For the text-containing cell, return its midpoint in (x, y) coordinate format. 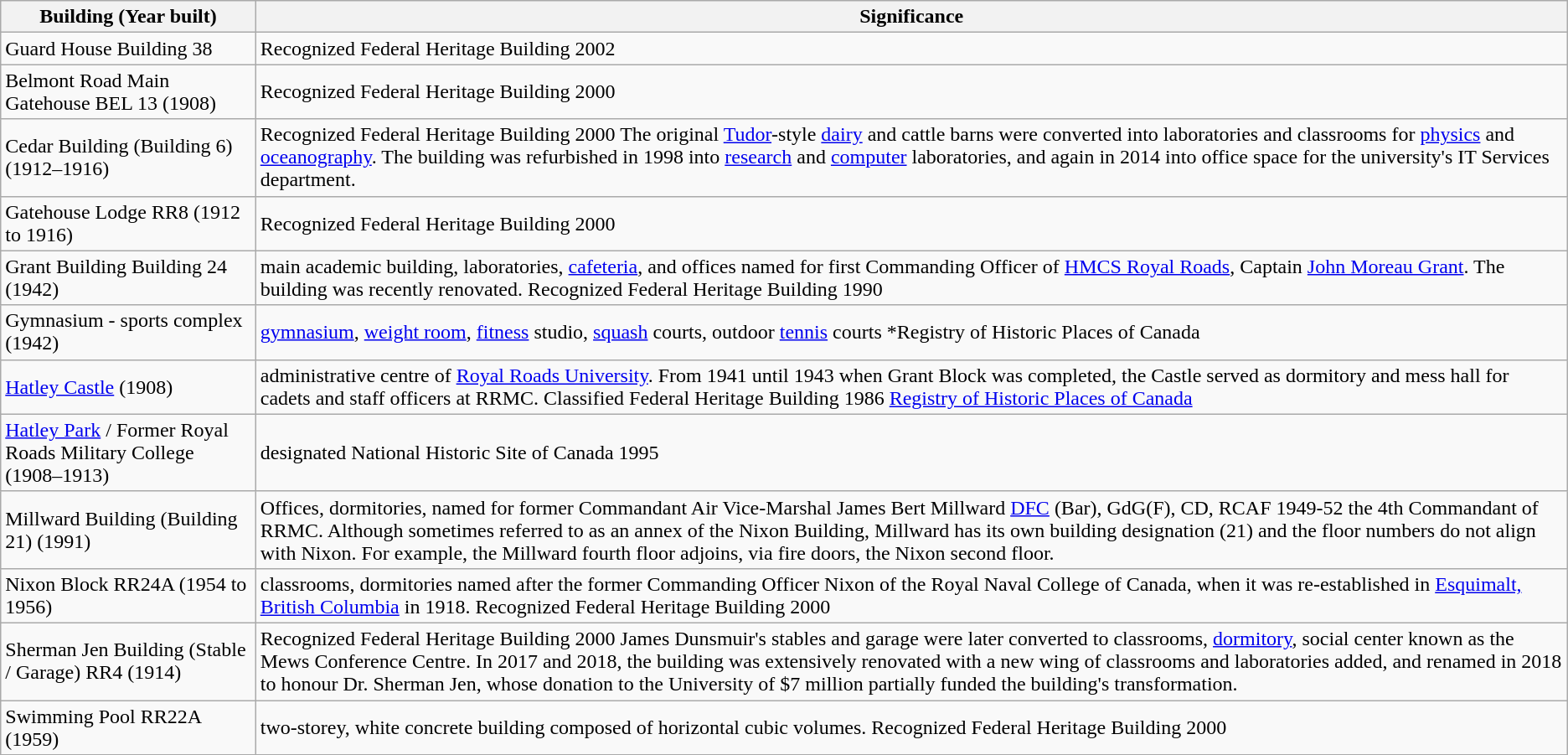
designated National Historic Site of Canada 1995 (911, 452)
Guard House Building 38 (128, 49)
Recognized Federal Heritage Building 2002 (911, 49)
Hatley Park / Former Royal Roads Military College (1908–1913) (128, 452)
Nixon Block RR24A (1954 to 1956) (128, 595)
Belmont Road Main Gatehouse BEL 13 (1908) (128, 92)
Grant Building Building 24 (1942) (128, 278)
Cedar Building (Building 6) (1912–1916) (128, 158)
gymnasium, weight room, fitness studio, squash courts, outdoor tennis courts *Registry of Historic Places of Canada (911, 332)
Gatehouse Lodge RR8 (1912 to 1916) (128, 223)
Gymnasium - sports complex (1942) (128, 332)
two-storey, white concrete building composed of horizontal cubic volumes. Recognized Federal Heritage Building 2000 (911, 727)
Hatley Castle (1908) (128, 387)
Millward Building (Building 21) (1991) (128, 530)
Sherman Jen Building (Stable / Garage) RR4 (1914) (128, 661)
Swimming Pool RR22A (1959) (128, 727)
Building (Year built) (128, 17)
Significance (911, 17)
